Search for the cell housing the specified text and yield its (x, y) center coordinate. 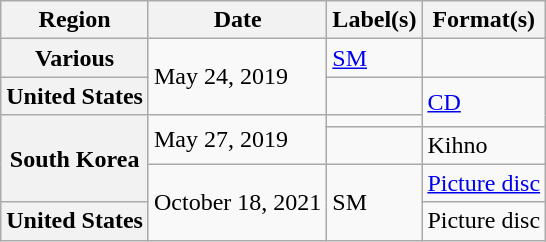
Format(s) (484, 20)
May 24, 2019 (237, 77)
May 27, 2019 (237, 140)
Kihno (484, 145)
Label(s) (374, 20)
CD (484, 102)
Various (75, 58)
October 18, 2021 (237, 202)
South Korea (75, 158)
Date (237, 20)
Region (75, 20)
